Capture the cell that displays the provided text and extract its [x, y] central coordinate. 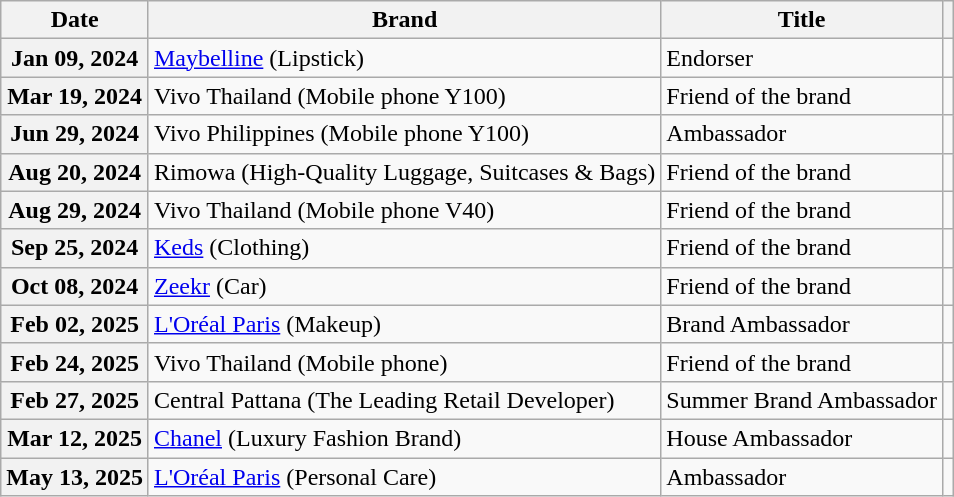
Zeekr (Car) [404, 286]
Rimowa (High-Quality Luggage, Suitcases & Bags) [404, 172]
Central Pattana (The Leading Retail Developer) [404, 400]
Endorser [802, 58]
Keds (Clothing) [404, 248]
Mar 19, 2024 [75, 96]
Vivo Thailand (Mobile phone Y100) [404, 96]
Aug 29, 2024 [75, 210]
Brand [404, 20]
Feb 27, 2025 [75, 400]
Brand Ambassador [802, 324]
Oct 08, 2024 [75, 286]
Summer Brand Ambassador [802, 400]
Date [75, 20]
Feb 24, 2025 [75, 362]
Feb 02, 2025 [75, 324]
Jan 09, 2024 [75, 58]
May 13, 2025 [75, 477]
L'Oréal Paris (Personal Care) [404, 477]
L'Oréal Paris (Makeup) [404, 324]
Sep 25, 2024 [75, 248]
Aug 20, 2024 [75, 172]
Vivo Philippines (Mobile phone Y100) [404, 134]
Mar 12, 2025 [75, 438]
Vivo Thailand (Mobile phone) [404, 362]
Jun 29, 2024 [75, 134]
Maybelline (Lipstick) [404, 58]
Vivo Thailand (Mobile phone V40) [404, 210]
House Ambassador [802, 438]
Title [802, 20]
Chanel (Luxury Fashion Brand) [404, 438]
